Detect which cell encompasses the target text, then output its [X, Y] center coordinate. 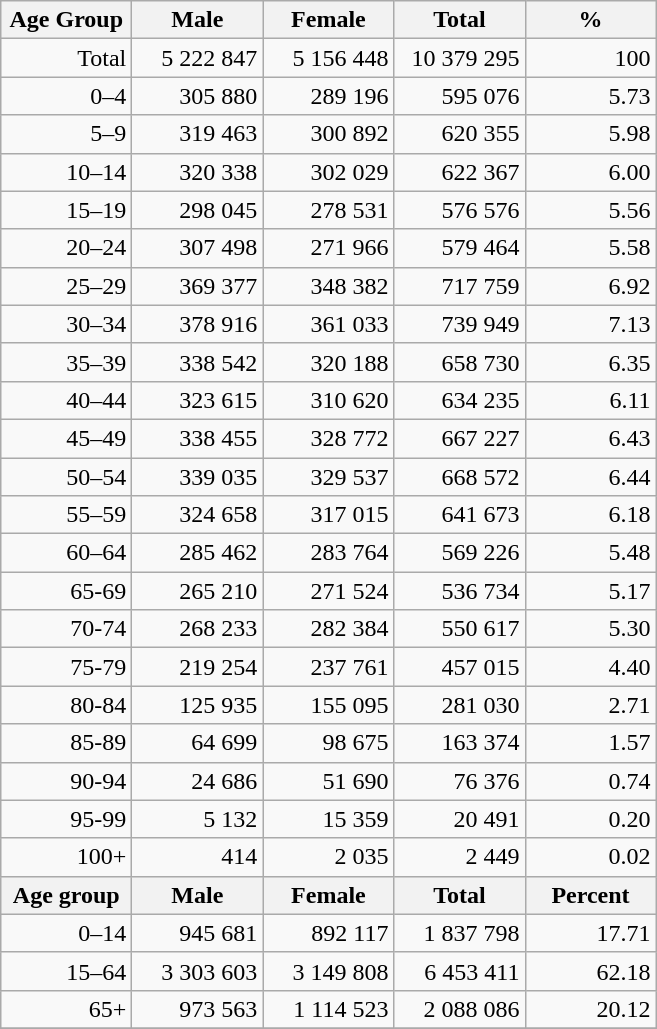
268 233 [198, 629]
90-94 [66, 781]
319 463 [198, 134]
536 734 [460, 591]
40–44 [66, 400]
2 088 086 [460, 1009]
348 382 [328, 286]
6.11 [590, 400]
17.71 [590, 933]
307 498 [198, 248]
278 531 [328, 210]
320 188 [328, 362]
317 015 [328, 515]
5.98 [590, 134]
85-89 [66, 743]
550 617 [460, 629]
973 563 [198, 1009]
739 949 [460, 324]
282 384 [328, 629]
20 491 [460, 819]
% [590, 20]
76 376 [460, 781]
641 673 [460, 515]
378 916 [198, 324]
0.74 [590, 781]
338 455 [198, 438]
300 892 [328, 134]
70-74 [66, 629]
892 117 [328, 933]
100 [590, 58]
237 761 [328, 667]
289 196 [328, 96]
125 935 [198, 705]
6.44 [590, 477]
0.20 [590, 819]
6.35 [590, 362]
328 772 [328, 438]
457 015 [460, 667]
310 620 [328, 400]
4.40 [590, 667]
65-69 [66, 591]
323 615 [198, 400]
667 227 [460, 438]
155 095 [328, 705]
717 759 [460, 286]
5 132 [198, 819]
6 453 411 [460, 971]
569 226 [460, 553]
20.12 [590, 1009]
622 367 [460, 172]
0–4 [66, 96]
5.30 [590, 629]
55–59 [66, 515]
5.56 [590, 210]
50–54 [66, 477]
2.71 [590, 705]
265 210 [198, 591]
281 030 [460, 705]
5.48 [590, 553]
75-79 [66, 667]
25–29 [66, 286]
60–64 [66, 553]
7.13 [590, 324]
298 045 [198, 210]
285 462 [198, 553]
Percent [590, 895]
5 222 847 [198, 58]
10 379 295 [460, 58]
668 572 [460, 477]
20–24 [66, 248]
945 681 [198, 933]
5.73 [590, 96]
80-84 [66, 705]
98 675 [328, 743]
24 686 [198, 781]
51 690 [328, 781]
64 699 [198, 743]
369 377 [198, 286]
Age Group [66, 20]
Age group [66, 895]
5 156 448 [328, 58]
2 035 [328, 857]
658 730 [460, 362]
6.00 [590, 172]
361 033 [328, 324]
15–64 [66, 971]
271 966 [328, 248]
10–14 [66, 172]
414 [198, 857]
595 076 [460, 96]
3 303 603 [198, 971]
219 254 [198, 667]
620 355 [460, 134]
62.18 [590, 971]
320 338 [198, 172]
302 029 [328, 172]
339 035 [198, 477]
1 837 798 [460, 933]
3 149 808 [328, 971]
283 764 [328, 553]
65+ [66, 1009]
634 235 [460, 400]
324 658 [198, 515]
6.18 [590, 515]
5.58 [590, 248]
271 524 [328, 591]
338 542 [198, 362]
30–34 [66, 324]
35–39 [66, 362]
5–9 [66, 134]
0.02 [590, 857]
163 374 [460, 743]
6.92 [590, 286]
15 359 [328, 819]
579 464 [460, 248]
2 449 [460, 857]
45–49 [66, 438]
329 537 [328, 477]
0–14 [66, 933]
6.43 [590, 438]
5.17 [590, 591]
576 576 [460, 210]
15–19 [66, 210]
1.57 [590, 743]
305 880 [198, 96]
1 114 523 [328, 1009]
95-99 [66, 819]
100+ [66, 857]
